For the text-containing cell, return its midpoint in [X, Y] coordinate format. 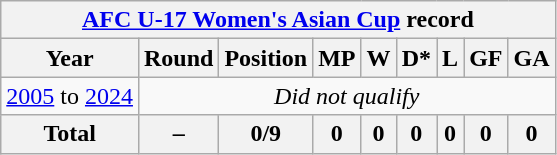
Did not qualify [346, 96]
AFC U-17 Women's Asian Cup record [278, 20]
MP [337, 58]
D* [416, 58]
W [378, 58]
Round [178, 58]
L [450, 58]
Year [70, 58]
Position [266, 58]
– [178, 134]
GF [486, 58]
0/9 [266, 134]
GA [532, 58]
2005 to 2024 [70, 96]
Total [70, 134]
